Identify which cell holds the provided text, then report its [X, Y] central coordinate. 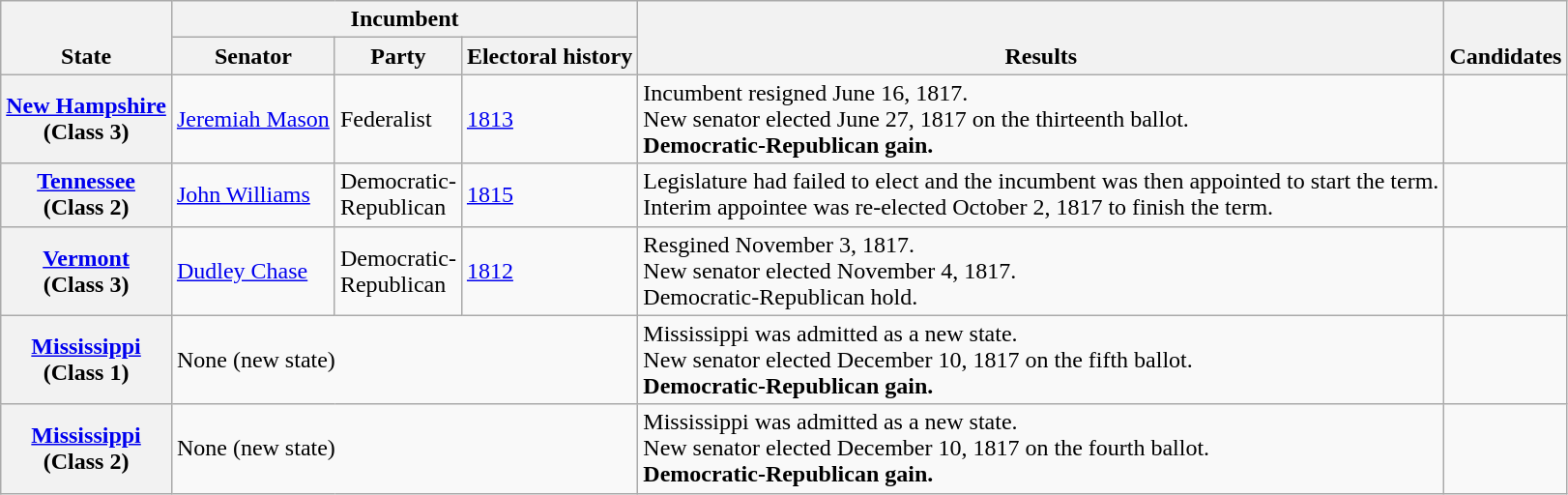
John Williams [253, 195]
Mississippi was admitted as a new state.New senator elected December 10, 1817 on the fourth ballot.Democratic-Republican gain. [1041, 449]
Mississippi(Class 1) [87, 360]
Results [1041, 38]
1812 [549, 271]
Party [398, 56]
Candidates [1506, 38]
Vermont(Class 3) [87, 271]
1813 [549, 119]
1815 [549, 195]
Federalist [398, 119]
Jeremiah Mason [253, 119]
Resgined November 3, 1817.New senator elected November 4, 1817.Democratic-Republican hold. [1041, 271]
State [87, 38]
Mississippi was admitted as a new state.New senator elected December 10, 1817 on the fifth ballot.Democratic-Republican gain. [1041, 360]
Incumbent [404, 19]
Electoral history [549, 56]
Incumbent resigned June 16, 1817.New senator elected June 27, 1817 on the thirteenth ballot.Democratic-Republican gain. [1041, 119]
New Hampshire(Class 3) [87, 119]
Mississippi(Class 2) [87, 449]
Dudley Chase [253, 271]
Tennessee(Class 2) [87, 195]
Senator [253, 56]
